Find where the given text appears and provide that cell's center as (x, y) coordinate. 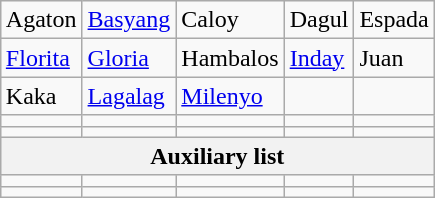
Florita (41, 58)
Basyang (129, 20)
Gloria (129, 58)
Kaka (41, 96)
Auxiliary list (217, 156)
Lagalag (129, 96)
Inday (319, 58)
Milenyo (230, 96)
Dagul (319, 20)
Hambalos (230, 58)
Caloy (230, 20)
Juan (394, 58)
Espada (394, 20)
Agaton (41, 20)
